Identify which cell holds the provided text, then report its [X, Y] central coordinate. 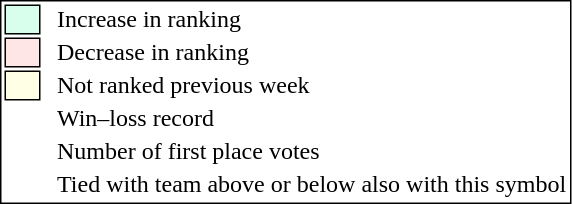
Number of first place votes [312, 151]
Win–loss record [312, 119]
Tied with team above or below also with this symbol [312, 185]
Increase in ranking [312, 19]
Decrease in ranking [312, 53]
Not ranked previous week [312, 85]
